For the text-containing cell, return its midpoint in (x, y) coordinate format. 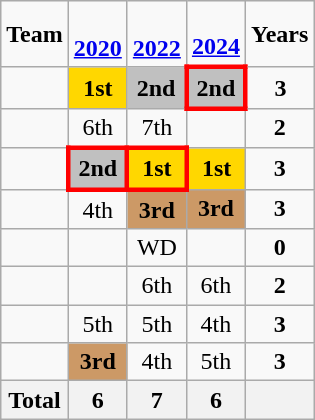
2024 (216, 34)
0 (279, 248)
2020 (98, 34)
Total (35, 400)
Team (35, 34)
Years (279, 34)
7 (156, 400)
7th (156, 128)
2022 (156, 34)
WD (156, 248)
